Provide the (x, y) coordinate of the cell's center where the given text is located.  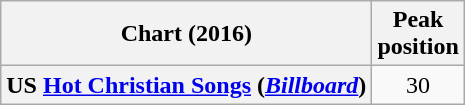
Chart (2016) (186, 34)
30 (418, 85)
US Hot Christian Songs (Billboard) (186, 85)
Peakposition (418, 34)
